Pinpoint the cell where the given text exists, returning its (x, y) midpoint coordinate. 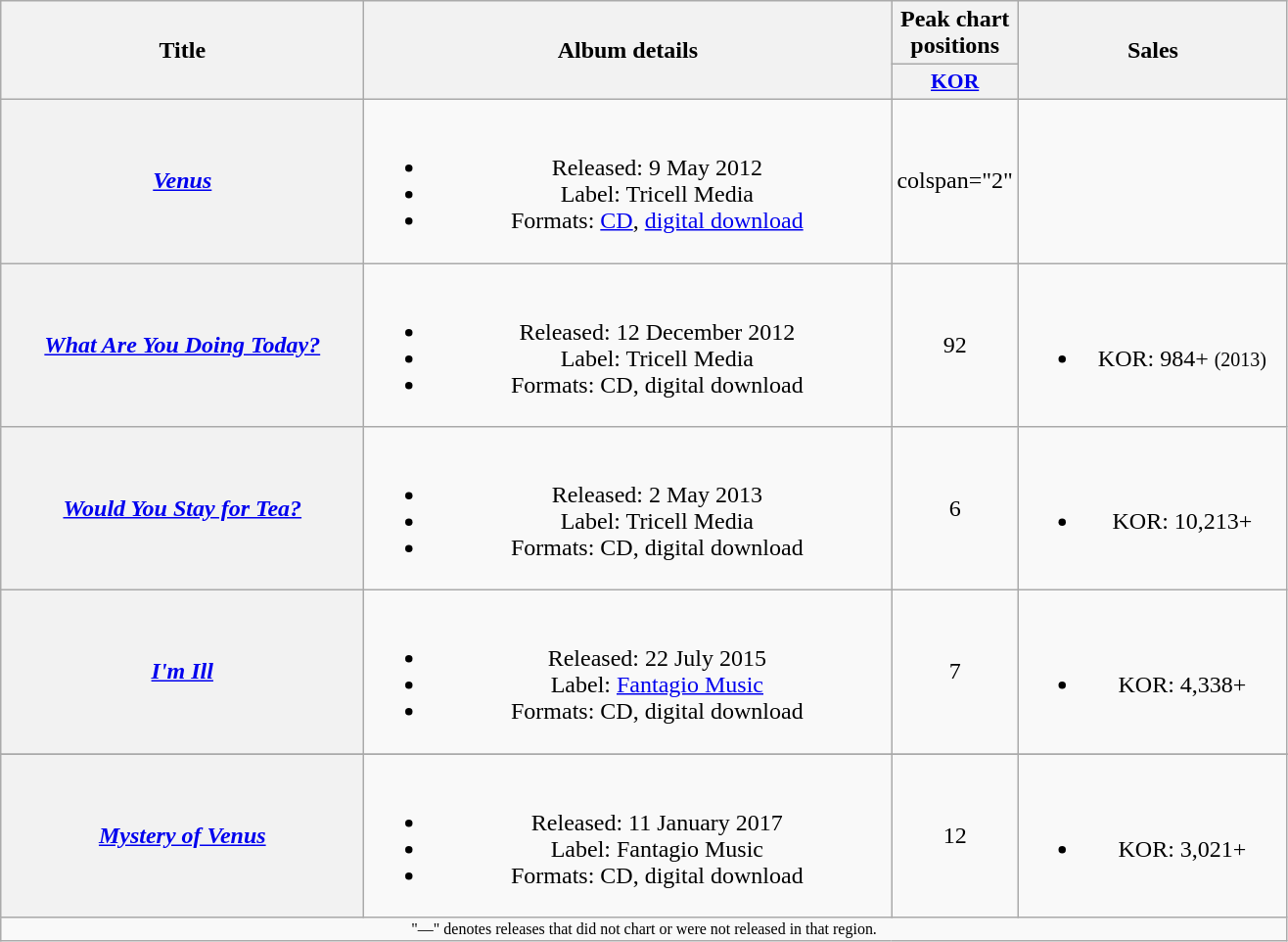
Mystery of Venus (182, 836)
6 (955, 509)
KOR: 10,213+ (1153, 509)
KOR: 4,338+ (1153, 672)
Released: 2 May 2013Label: Tricell MediaFormats: CD, digital download (628, 509)
What Are You Doing Today? (182, 345)
Sales (1153, 51)
Title (182, 51)
Released: 11 January 2017Label: Fantagio MusicFormats: CD, digital download (628, 836)
colspan="2" (955, 180)
Would You Stay for Tea? (182, 509)
Released: 22 July 2015Label: Fantagio MusicFormats: CD, digital download (628, 672)
12 (955, 836)
92 (955, 345)
Released: 9 May 2012Label: Tricell MediaFormats: CD, digital download (628, 180)
7 (955, 672)
Released: 12 December 2012Label: Tricell MediaFormats: CD, digital download (628, 345)
KOR: 3,021+ (1153, 836)
KOR (955, 82)
I'm Ill (182, 672)
Peak chart positions (955, 33)
KOR: 984+ (2013) (1153, 345)
Venus (182, 180)
Album details (628, 51)
"—" denotes releases that did not chart or were not released in that region. (644, 929)
